For the text-containing cell, return its midpoint in [X, Y] coordinate format. 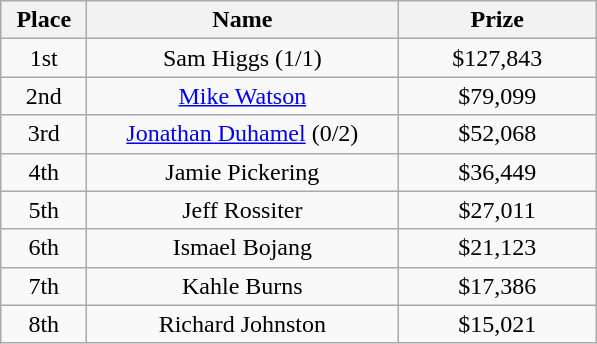
$79,099 [498, 96]
$15,021 [498, 324]
7th [44, 286]
Name [242, 20]
$17,386 [498, 286]
3rd [44, 134]
$52,068 [498, 134]
Richard Johnston [242, 324]
5th [44, 210]
Sam Higgs (1/1) [242, 58]
Jamie Pickering [242, 172]
Jonathan Duhamel (0/2) [242, 134]
Mike Watson [242, 96]
Ismael Bojang [242, 248]
Jeff Rossiter [242, 210]
$27,011 [498, 210]
Prize [498, 20]
8th [44, 324]
4th [44, 172]
6th [44, 248]
Kahle Burns [242, 286]
2nd [44, 96]
$36,449 [498, 172]
$21,123 [498, 248]
$127,843 [498, 58]
1st [44, 58]
Place [44, 20]
